Scan for the cell matching the given text and deliver its (X, Y) coordinate at center. 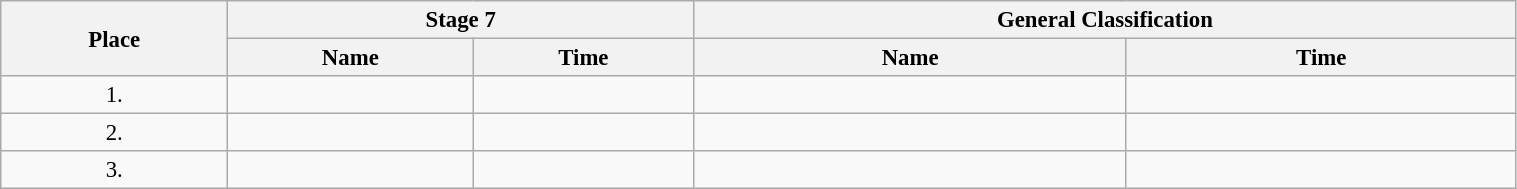
2. (114, 133)
General Classification (1105, 20)
Place (114, 38)
3. (114, 170)
Stage 7 (461, 20)
1. (114, 95)
